Find where the given text appears and provide that cell's center as (X, Y) coordinate. 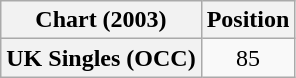
Chart (2003) (101, 20)
Position (248, 20)
UK Singles (OCC) (101, 58)
85 (248, 58)
